Scan for the cell matching the given text and deliver its (X, Y) coordinate at center. 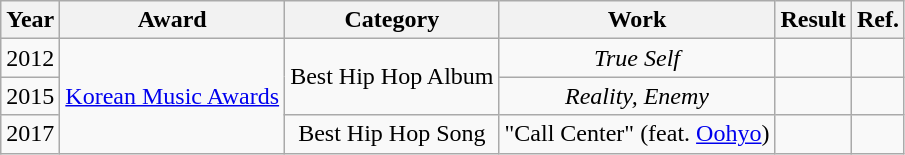
Best Hip Hop Song (392, 134)
Reality, Enemy (637, 96)
Best Hip Hop Album (392, 77)
Year (30, 20)
True Self (637, 58)
2012 (30, 58)
Korean Music Awards (172, 96)
Result (813, 20)
2015 (30, 96)
2017 (30, 134)
"Call Center" (feat. Oohyo) (637, 134)
Award (172, 20)
Category (392, 20)
Work (637, 20)
Ref. (878, 20)
